Return [X, Y] of the center of cell containing provided text 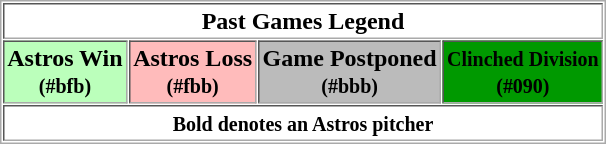
Game Postponed (#bbb) [350, 72]
Astros Loss (#fbb) [193, 72]
Astros Win (#bfb) [65, 72]
Clinched Division (#090) [524, 72]
Bold denotes an Astros pitcher [303, 123]
Past Games Legend [303, 21]
